Extract the (x, y) coordinate from the center of the cell holding the provided text.  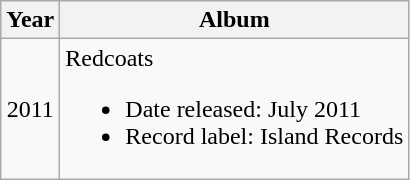
Album (234, 20)
RedcoatsDate released: July 2011Record label: Island Records (234, 109)
Year (30, 20)
2011 (30, 109)
